Find where the given text appears and provide that cell's center as [X, Y] coordinate. 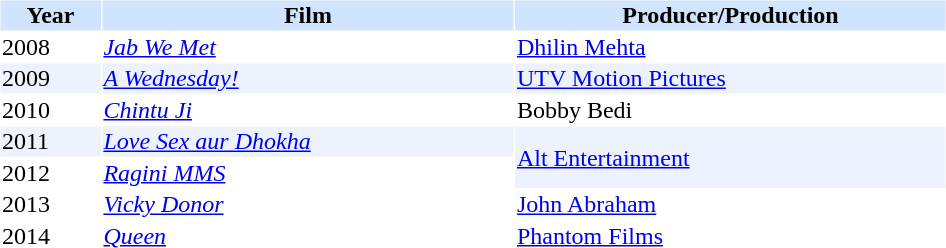
2010 [50, 110]
2009 [50, 79]
A Wednesday! [308, 79]
Chintu Ji [308, 110]
2011 [50, 141]
Love Sex aur Dhokha [308, 141]
Ragini MMS [308, 173]
Dhilin Mehta [730, 47]
Year [50, 15]
Alt Entertainment [730, 157]
Jab We Met [308, 47]
UTV Motion Pictures [730, 79]
Bobby Bedi [730, 110]
2012 [50, 173]
2013 [50, 205]
Vicky Donor [308, 205]
Film [308, 15]
John Abraham [730, 205]
Producer/Production [730, 15]
2008 [50, 47]
